Provide the (x, y) coordinate of the cell's center where the given text is located.  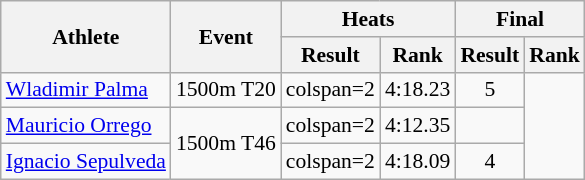
1500m T20 (226, 90)
Athlete (86, 36)
5 (490, 90)
Wladimir Palma (86, 90)
Final (520, 19)
Mauricio Orrego (86, 126)
4:12.35 (418, 126)
4:18.23 (418, 90)
Heats (368, 19)
Ignacio Sepulveda (86, 162)
Event (226, 36)
4 (490, 162)
1500m T46 (226, 144)
4:18.09 (418, 162)
